Capture the cell that displays the provided text and extract its [X, Y] central coordinate. 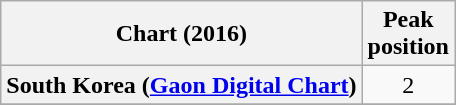
Peakposition [408, 34]
2 [408, 85]
Chart (2016) [182, 34]
South Korea (Gaon Digital Chart) [182, 85]
